Pinpoint the cell where the given text exists, returning its (x, y) midpoint coordinate. 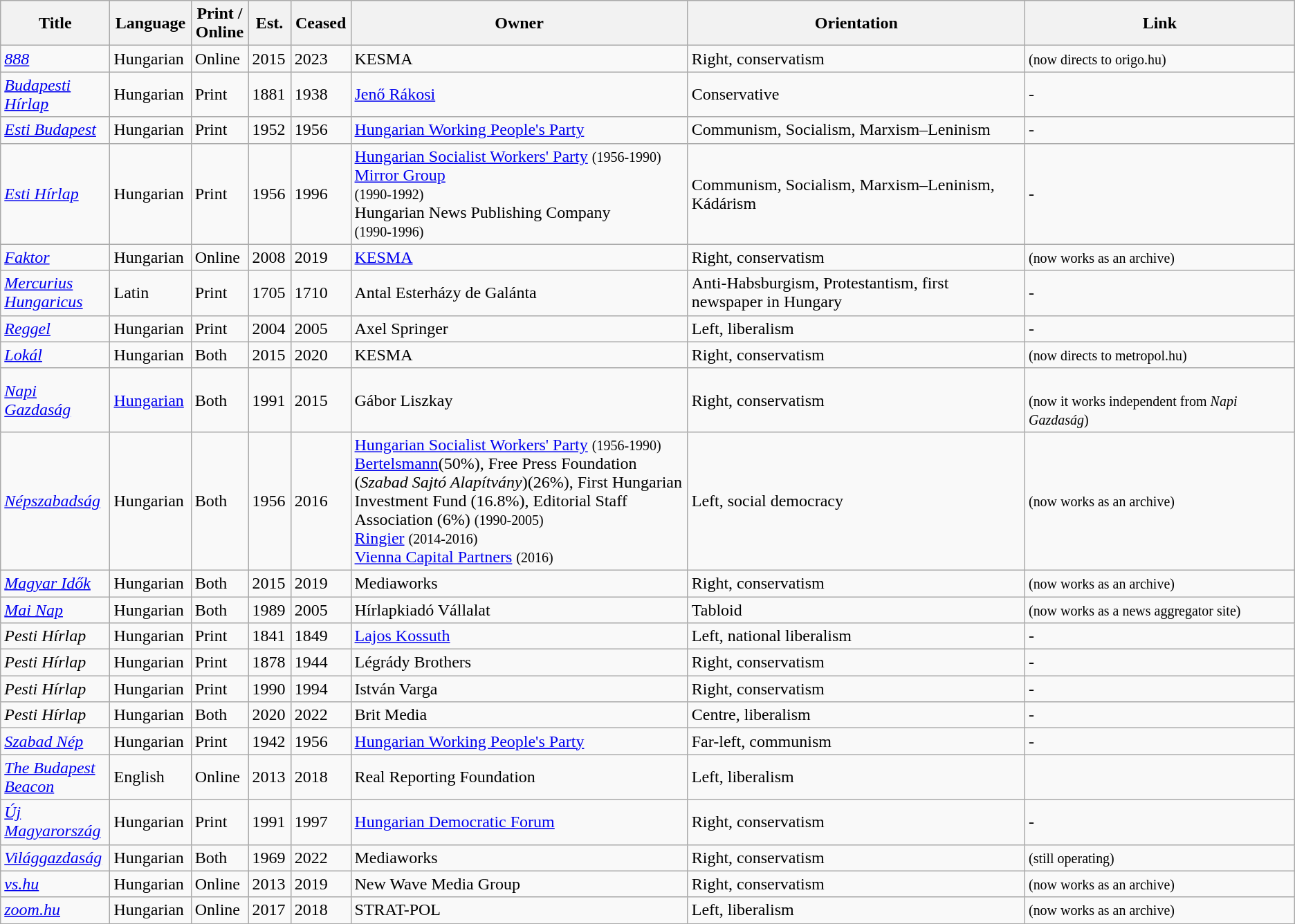
Napi Gazdaság (55, 400)
Title (55, 24)
English (151, 777)
1952 (270, 130)
Left, national liberalism (856, 636)
1969 (270, 858)
1841 (270, 636)
New Wave Media Group (519, 884)
Mercurius Hungaricus (55, 293)
Real Reporting Foundation (519, 777)
Lokál (55, 355)
STRAT-POL (519, 910)
vs.hu (55, 884)
Tabloid (856, 609)
Esti Budapest (55, 130)
(now it works independent from Napi Gazdaság) (1159, 400)
Hungarian Socialist Workers' Party (1956-1990) Mirror Group (1990-1992) Hungarian News Publishing Company (1990-1996) (519, 194)
Új Magyarország (55, 822)
Hírlapkiadó Vállalat (519, 609)
Antal Esterházy de Galánta (519, 293)
Communism, Socialism, Marxism–Leninism (856, 130)
Centre, liberalism (856, 715)
2016 (321, 501)
István Varga (519, 689)
Far-left, communism (856, 741)
The Budapest Beacon (55, 777)
Brit Media (519, 715)
Légrády Brothers (519, 663)
Esti Hírlap (55, 194)
(now directs to metropol.hu) (1159, 355)
1710 (321, 293)
Left, social democracy (856, 501)
1942 (270, 741)
Anti-Habsburgism, Protestantism, first newspaper in Hungary (856, 293)
Conservative (856, 94)
Gábor Liszkay (519, 400)
2017 (270, 910)
Ceased (321, 24)
Faktor (55, 257)
zoom.hu (55, 910)
Lajos Kossuth (519, 636)
(now directs to origo.hu) (1159, 59)
888 (55, 59)
Jenő Rákosi (519, 94)
Budapesti Hírlap (55, 94)
Népszabadság (55, 501)
(now works as a news aggregator site) (1159, 609)
Print / Online (220, 24)
Világgazdaság (55, 858)
(still operating) (1159, 858)
Mai Nap (55, 609)
1944 (321, 663)
1989 (270, 609)
1994 (321, 689)
2008 (270, 257)
Hungarian Democratic Forum (519, 822)
Latin (151, 293)
1997 (321, 822)
1878 (270, 663)
Link (1159, 24)
Orientation (856, 24)
Est. (270, 24)
2004 (270, 329)
Owner (519, 24)
1996 (321, 194)
Axel Springer (519, 329)
Magyar Idők (55, 583)
Language (151, 24)
Communism, Socialism, Marxism–Leninism, Kádárism (856, 194)
1990 (270, 689)
1938 (321, 94)
Reggel (55, 329)
1849 (321, 636)
Szabad Nép (55, 741)
2023 (321, 59)
1881 (270, 94)
1705 (270, 293)
